Extract the [x, y] coordinate from the center of the cell holding the provided text.  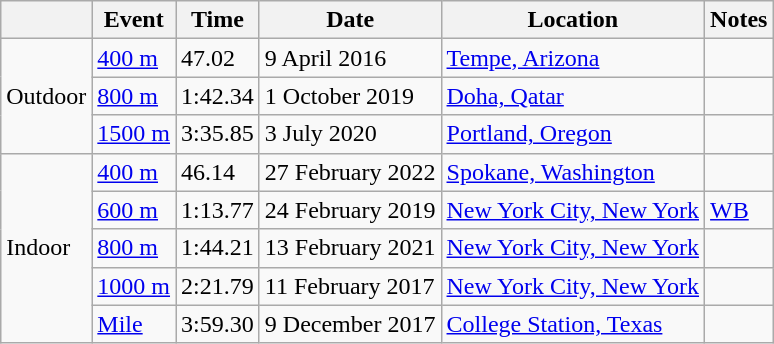
3:35.85 [218, 134]
Date [350, 20]
Time [218, 20]
13 February 2021 [350, 248]
11 February 2017 [350, 286]
9 April 2016 [350, 58]
27 February 2022 [350, 172]
3:59.30 [218, 324]
College Station, Texas [573, 324]
1:44.21 [218, 248]
Mile [134, 324]
1000 m [134, 286]
24 February 2019 [350, 210]
47.02 [218, 58]
600 m [134, 210]
Portland, Oregon [573, 134]
1:42.34 [218, 96]
46.14 [218, 172]
1 October 2019 [350, 96]
Outdoor [46, 96]
Doha, Qatar [573, 96]
1500 m [134, 134]
Location [573, 20]
Spokane, Washington [573, 172]
Indoor [46, 248]
Event [134, 20]
WB [739, 210]
Notes [739, 20]
2:21.79 [218, 286]
1:13.77 [218, 210]
Tempe, Arizona [573, 58]
9 December 2017 [350, 324]
3 July 2020 [350, 134]
